Detect which cell encompasses the target text, then output its [X, Y] center coordinate. 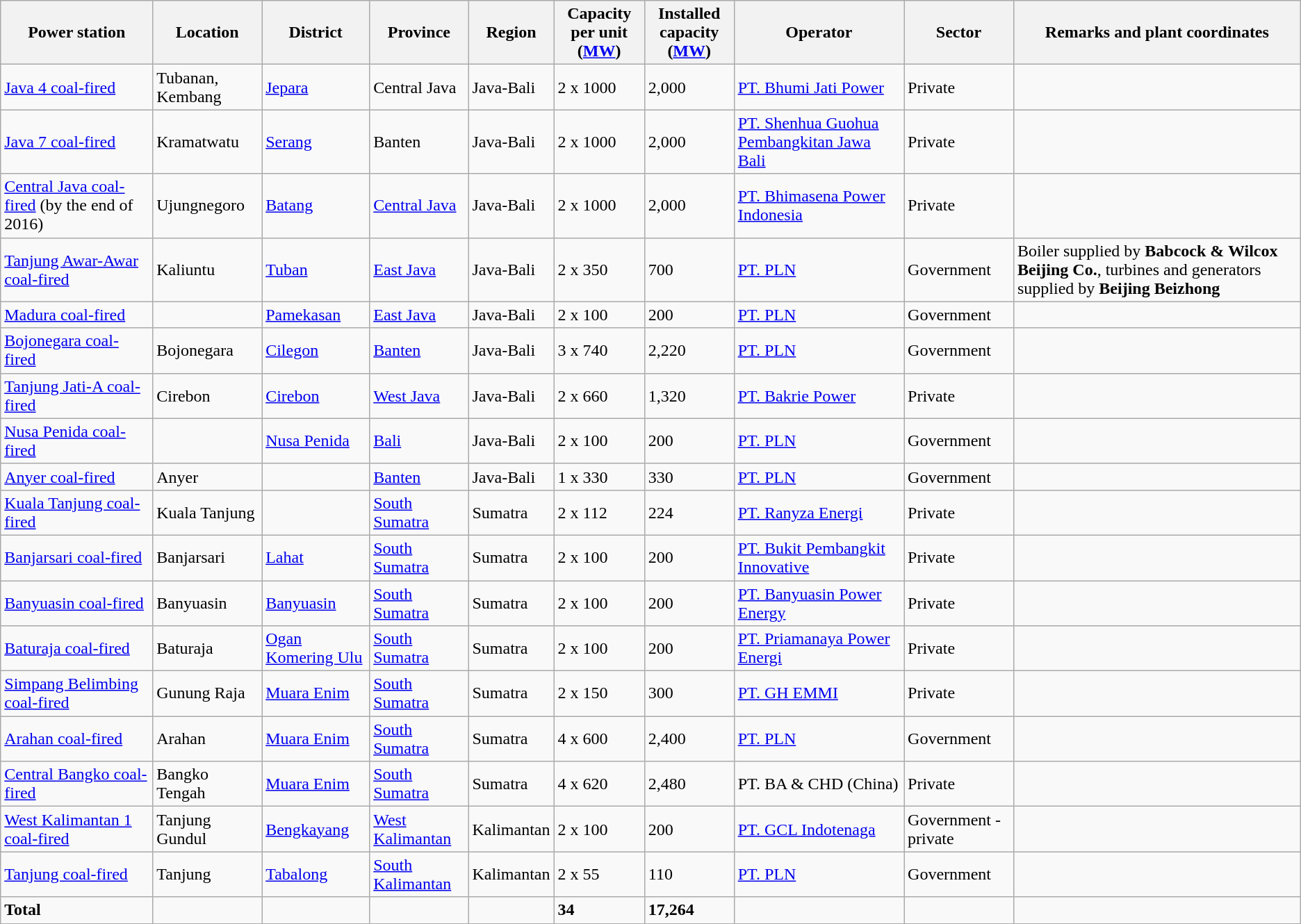
Bangko Tengah [207, 784]
3 x 740 [599, 350]
110 [689, 874]
Java 4 coal-fired [76, 88]
Bali [419, 440]
2 x 150 [599, 693]
Location [207, 33]
2 x 55 [599, 874]
Remarks and plant coordinates [1156, 33]
Tanjung Gundul [207, 830]
PT. Shenhua Guohua Pembangkitan Jawa Bali [819, 142]
Power station [76, 33]
Bojonegara [207, 350]
Jepara [316, 88]
330 [689, 477]
Serang [316, 142]
Java 7 coal-fired [76, 142]
Anyer coal-fired [76, 477]
2 x 350 [599, 270]
Banjarsari coal-fired [76, 557]
Pamekasan [316, 315]
PT. Bukit Pembangkit Innovative [819, 557]
PT. GH EMMI [819, 693]
Nusa Penida [316, 440]
Kuala Tanjung [207, 513]
Gunung Raja [207, 693]
Banjarsari [207, 557]
17,264 [689, 910]
Capacity per unit(MW) [599, 33]
Province [419, 33]
Cilegon [316, 350]
4 x 600 [599, 739]
Anyer [207, 477]
Tanjung Jati-A coal-fired [76, 396]
2 x 660 [599, 396]
Sector [959, 33]
Central Java coal-fired (by the end of 2016) [76, 206]
Bengkayang [316, 830]
Madura coal-fired [76, 315]
PT. Banyuasin Power Energy [819, 603]
PT. Bhimasena Power Indonesia [819, 206]
Government - private [959, 830]
PT. Priamanaya Power Energi [819, 649]
South Kalimantan [419, 874]
700 [689, 270]
Total [76, 910]
West Kalimantan [419, 830]
Baturaja coal-fired [76, 649]
Tanjung Awar-Awar coal-fired [76, 270]
Kramatwatu [207, 142]
Tanjung [207, 874]
Baturaja [207, 649]
Nusa Penida coal-fired [76, 440]
Ogan Komering Ulu [316, 649]
PT. Bakrie Power [819, 396]
West Java [419, 396]
PT. Ranyza Energi [819, 513]
Installed capacity (MW) [689, 33]
Tabalong [316, 874]
PT. Bhumi Jati Power [819, 88]
Ujungnegoro [207, 206]
2,400 [689, 739]
Bojonegara coal-fired [76, 350]
1,320 [689, 396]
2,480 [689, 784]
Boiler supplied by Babcock & Wilcox Beijing Co., turbines and generators supplied by Beijing Beizhong [1156, 270]
4 x 620 [599, 784]
2 x 112 [599, 513]
2,220 [689, 350]
Batang [316, 206]
Lahat [316, 557]
Operator [819, 33]
Kuala Tanjung coal-fired [76, 513]
Arahan [207, 739]
District [316, 33]
Tubanan, Kembang [207, 88]
1 x 330 [599, 477]
Arahan coal-fired [76, 739]
34 [599, 910]
Kaliuntu [207, 270]
PT. GCL Indotenaga [819, 830]
Tuban [316, 270]
300 [689, 693]
Banyuasin coal-fired [76, 603]
Simpang Belimbing coal-fired [76, 693]
West Kalimantan 1 coal-fired [76, 830]
PT. BA & CHD (China) [819, 784]
Tanjung coal-fired [76, 874]
224 [689, 513]
Region [512, 33]
Central Bangko coal-fired [76, 784]
